Return [X, Y] of the center of cell containing provided text 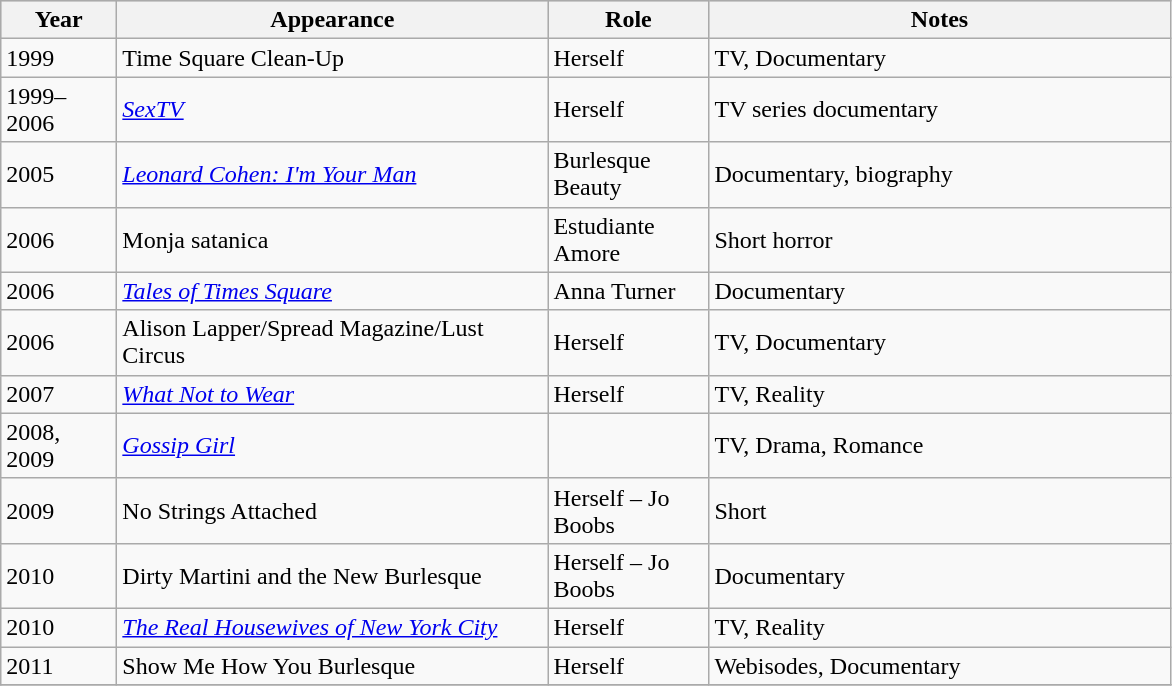
Leonard Cohen: I'm Your Man [332, 174]
2011 [59, 665]
2005 [59, 174]
Time Square Clean-Up [332, 58]
SexTV [332, 110]
2008, 2009 [59, 446]
No Strings Attached [332, 510]
2009 [59, 510]
Gossip Girl [332, 446]
Estudiante Amore [628, 240]
Burlesque Beauty [628, 174]
The Real Housewives of New York City [332, 627]
Anna Turner [628, 291]
Notes [940, 20]
Documentary, biography [940, 174]
Year [59, 20]
TV series documentary [940, 110]
1999 [59, 58]
Short [940, 510]
2007 [59, 394]
1999–2006 [59, 110]
Show Me How You Burlesque [332, 665]
Short horror [940, 240]
Webisodes, Documentary [940, 665]
Role [628, 20]
Alison Lapper/Spread Magazine/Lust Circus [332, 342]
Appearance [332, 20]
Dirty Martini and the New Burlesque [332, 576]
TV, Drama, Romance [940, 446]
What Not to Wear [332, 394]
Monja satanica [332, 240]
Tales of Times Square [332, 291]
